Locate the cell with the specified text and output its [x, y] center coordinate. 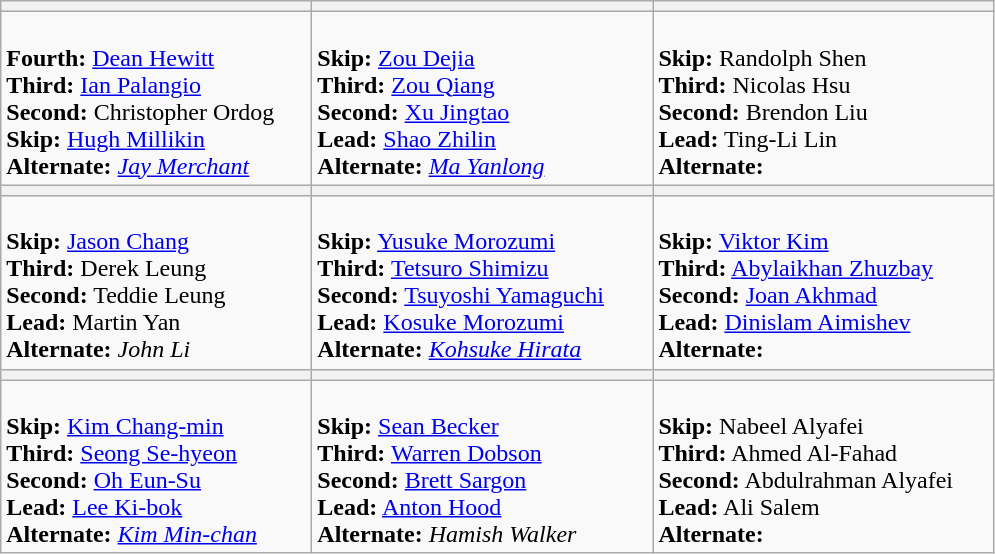
Skip: Viktor Kim Third: Abylaikhan Zhuzbay Second: Joan Akhmad Lead: Dinislam Aimishev Alternate: [824, 282]
Fourth: Dean Hewitt Third: Ian Palangio Second: Christopher Ordog Skip: Hugh Millikin Alternate: Jay Merchant [156, 98]
Skip: Jason Chang Third: Derek Leung Second: Teddie Leung Lead: Martin Yan Alternate: John Li [156, 282]
Skip: Sean Becker Third: Warren Dobson Second: Brett Sargon Lead: Anton Hood Alternate: Hamish Walker [482, 466]
Skip: Kim Chang-min Third: Seong Se-hyeon Second: Oh Eun-Su Lead: Lee Ki-bok Alternate: Kim Min-chan [156, 466]
Skip: Randolph Shen Third: Nicolas Hsu Second: Brendon Liu Lead: Ting-Li Lin Alternate: [824, 98]
Skip: Zou Dejia Third: Zou Qiang Second: Xu Jingtao Lead: Shao Zhilin Alternate: Ma Yanlong [482, 98]
Skip: Nabeel Alyafei Third: Ahmed Al-Fahad Second: Abdulrahman Alyafei Lead: Ali Salem Alternate: [824, 466]
Skip: Yusuke Morozumi Third: Tetsuro Shimizu Second: Tsuyoshi Yamaguchi Lead: Kosuke Morozumi Alternate: Kohsuke Hirata [482, 282]
